Output the (x, y) coordinate of the center of the cell containing the given text.  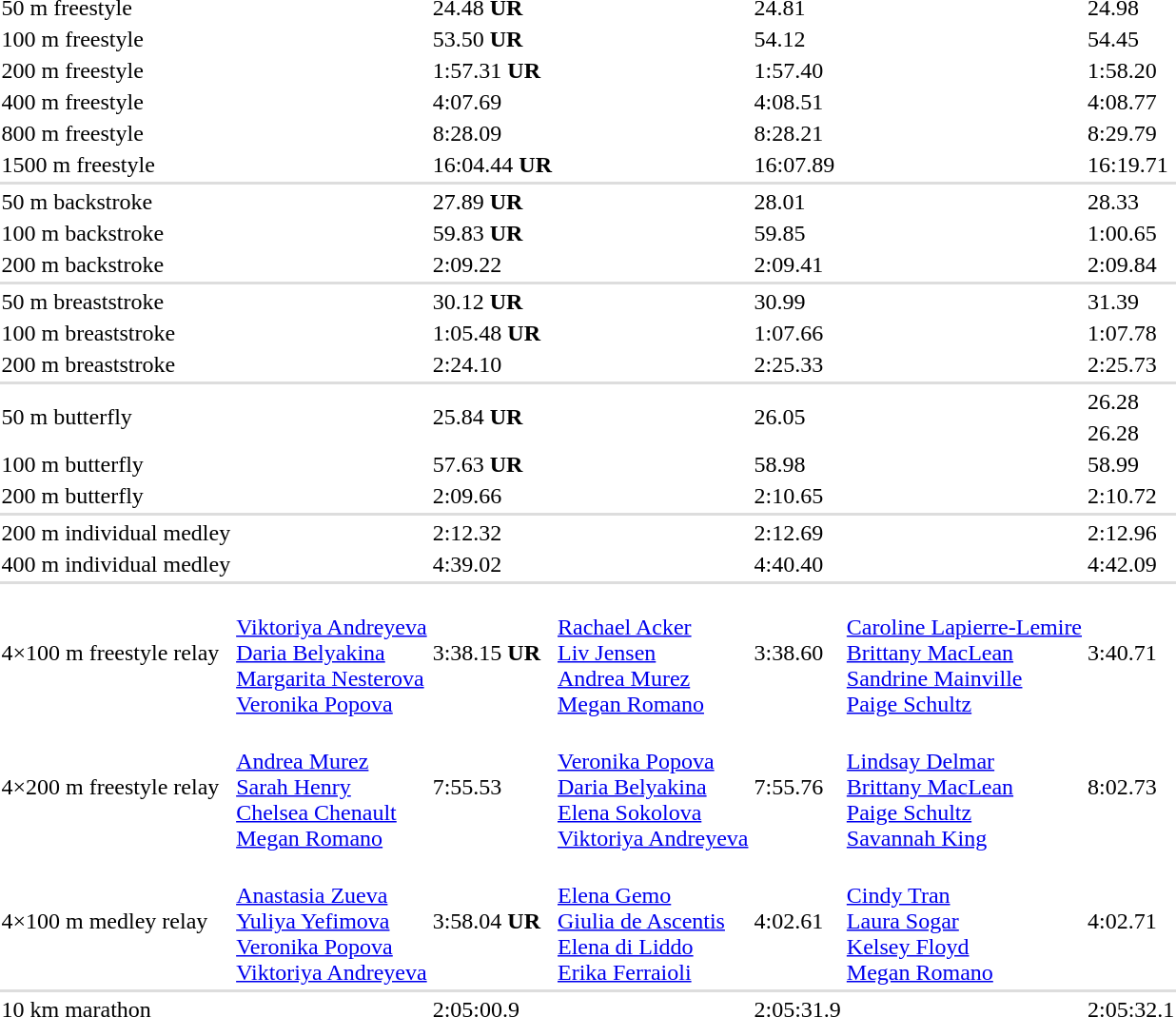
1:58.20 (1131, 70)
1:57.31 UR (492, 70)
3:40.71 (1131, 653)
2:12.96 (1131, 533)
28.01 (797, 202)
4×200 m freestyle relay (116, 787)
58.99 (1131, 464)
54.12 (797, 39)
2:10.65 (797, 496)
Cindy TranLaura SogarKelsey FloydMegan Romano (964, 921)
59.85 (797, 233)
200 m freestyle (116, 70)
26.05 (797, 417)
100 m butterfly (116, 464)
400 m individual medley (116, 564)
31.39 (1131, 302)
8:29.79 (1131, 133)
Lindsay DelmarBrittany MacLeanPaige SchultzSavannah King (964, 787)
Caroline Lapierre-LemireBrittany MacLeanSandrine MainvillePaige Schultz (964, 653)
800 m freestyle (116, 133)
8:28.21 (797, 133)
100 m backstroke (116, 233)
2:25.33 (797, 364)
100 m freestyle (116, 39)
50 m butterfly (116, 417)
16:04.44 UR (492, 165)
50 m breaststroke (116, 302)
25.84 UR (492, 417)
1:57.40 (797, 70)
4:40.40 (797, 564)
Anastasia ZuevaYuliya YefimovaVeronika PopovaViktoriya Andreyeva (332, 921)
4:39.02 (492, 564)
2:24.10 (492, 364)
1:05.48 UR (492, 333)
4:02.71 (1131, 921)
2:10.72 (1131, 496)
2:09.84 (1131, 264)
100 m breaststroke (116, 333)
28.33 (1131, 202)
2:09.22 (492, 264)
7:55.53 (492, 787)
30.12 UR (492, 302)
57.63 UR (492, 464)
Veronika PopovaDaria BelyakinaElena SokolovaViktoriya Andreyeva (653, 787)
200 m backstroke (116, 264)
3:58.04 UR (492, 921)
4:08.51 (797, 102)
Rachael AckerLiv JensenAndrea MurezMegan Romano (653, 653)
3:38.60 (797, 653)
50 m backstroke (116, 202)
8:02.73 (1131, 787)
59.83 UR (492, 233)
4:02.61 (797, 921)
2:09.41 (797, 264)
2:12.69 (797, 533)
2:09.66 (492, 496)
4:07.69 (492, 102)
4×100 m freestyle relay (116, 653)
Viktoriya AndreyevaDaria BelyakinaMargarita NesterovaVeronika Popova (332, 653)
53.50 UR (492, 39)
27.89 UR (492, 202)
54.45 (1131, 39)
400 m freestyle (116, 102)
4:08.77 (1131, 102)
4:42.09 (1131, 564)
7:55.76 (797, 787)
Andrea MurezSarah HenryChelsea ChenaultMegan Romano (332, 787)
3:38.15 UR (492, 653)
1:00.65 (1131, 233)
1:07.78 (1131, 333)
200 m butterfly (116, 496)
16:19.71 (1131, 165)
58.98 (797, 464)
30.99 (797, 302)
200 m breaststroke (116, 364)
200 m individual medley (116, 533)
8:28.09 (492, 133)
2:25.73 (1131, 364)
1:07.66 (797, 333)
Elena GemoGiulia de AscentisElena di LiddoErika Ferraioli (653, 921)
2:12.32 (492, 533)
4×100 m medley relay (116, 921)
16:07.89 (797, 165)
1500 m freestyle (116, 165)
